Return the [x, y] coordinate for the center point of the cell that contains the specified text.  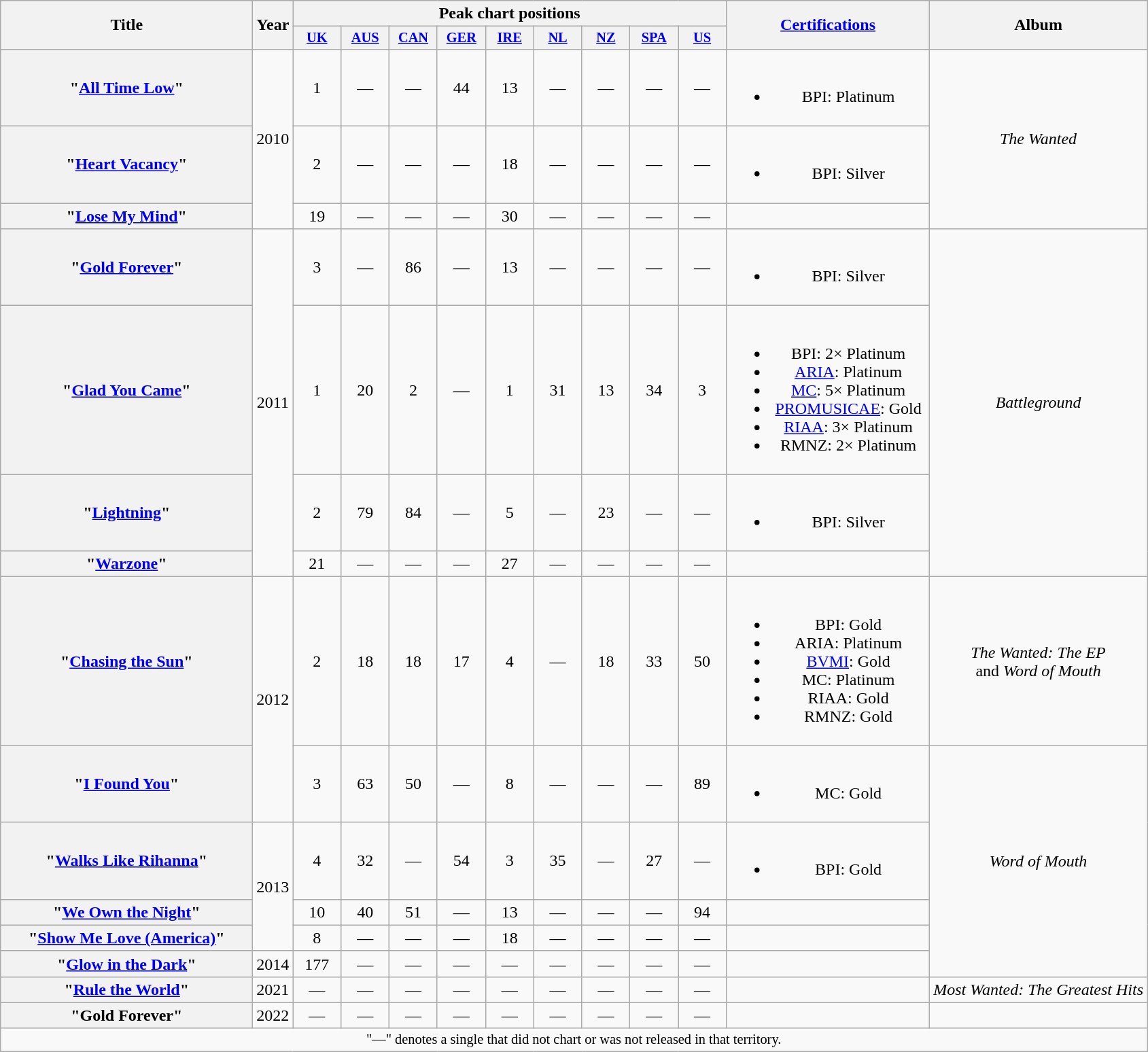
2012 [273, 700]
2021 [273, 989]
2014 [273, 964]
30 [510, 216]
The Wanted: The EPand Word of Mouth [1039, 661]
89 [703, 784]
63 [366, 784]
US [703, 38]
54 [461, 860]
Certifications [828, 25]
2022 [273, 1015]
BPI: 2× PlatinumARIA: PlatinumMC: 5× PlatinumPROMUSICAE: GoldRIAA: 3× PlatinumRMNZ: 2× Platinum [828, 390]
UK [317, 38]
"Show Me Love (America)" [126, 938]
35 [557, 860]
Most Wanted: The Greatest Hits [1039, 989]
23 [606, 512]
CAN [413, 38]
31 [557, 390]
Battleground [1039, 403]
"Lose My Mind" [126, 216]
5 [510, 512]
MC: Gold [828, 784]
94 [703, 912]
51 [413, 912]
Year [273, 25]
NL [557, 38]
"Glow in the Dark" [126, 964]
IRE [510, 38]
NZ [606, 38]
17 [461, 661]
177 [317, 964]
BPI: GoldARIA: PlatinumBVMI: GoldMC: PlatinumRIAA: GoldRMNZ: Gold [828, 661]
Title [126, 25]
Album [1039, 25]
"We Own the Night" [126, 912]
40 [366, 912]
"Walks Like Rihanna" [126, 860]
33 [654, 661]
AUS [366, 38]
84 [413, 512]
"Lightning" [126, 512]
Word of Mouth [1039, 861]
"—" denotes a single that did not chart or was not released in that territory. [574, 1040]
2013 [273, 886]
86 [413, 268]
2011 [273, 403]
Peak chart positions [510, 14]
32 [366, 860]
19 [317, 216]
44 [461, 87]
"Glad You Came" [126, 390]
BPI: Platinum [828, 87]
The Wanted [1039, 139]
79 [366, 512]
10 [317, 912]
GER [461, 38]
"Rule the World" [126, 989]
SPA [654, 38]
20 [366, 390]
"All Time Low" [126, 87]
2010 [273, 139]
21 [317, 564]
"Heart Vacancy" [126, 164]
"I Found You" [126, 784]
"Warzone" [126, 564]
"Chasing the Sun" [126, 661]
34 [654, 390]
BPI: Gold [828, 860]
